For the text-containing cell, return its midpoint in [X, Y] coordinate format. 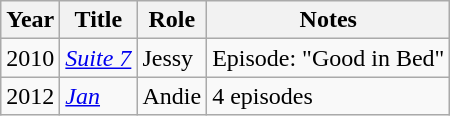
Andie [172, 96]
4 episodes [328, 96]
Title [98, 20]
Role [172, 20]
2010 [30, 58]
2012 [30, 96]
Jan [98, 96]
Episode: "Good in Bed" [328, 58]
Notes [328, 20]
Year [30, 20]
Jessy [172, 58]
Suite 7 [98, 58]
